Capture the cell that displays the provided text and extract its [X, Y] central coordinate. 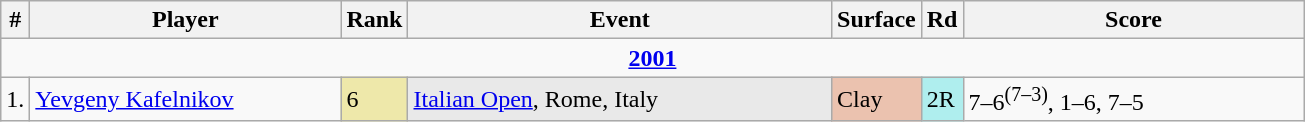
# [16, 20]
2R [942, 100]
Score [1134, 20]
Rank [374, 20]
7–6(7–3), 1–6, 7–5 [1134, 100]
Rd [942, 20]
6 [374, 100]
1. [16, 100]
Player [186, 20]
Italian Open, Rome, Italy [620, 100]
2001 [652, 58]
Surface [877, 20]
Event [620, 20]
Clay [877, 100]
Yevgeny Kafelnikov [186, 100]
